Determine the (X, Y) coordinate at the center of the cell enclosing the given text.  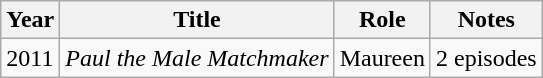
Paul the Male Matchmaker (197, 58)
Title (197, 20)
Notes (486, 20)
2 episodes (486, 58)
Year (30, 20)
Maureen (382, 58)
Role (382, 20)
2011 (30, 58)
